Capture the cell that displays the provided text and extract its [X, Y] central coordinate. 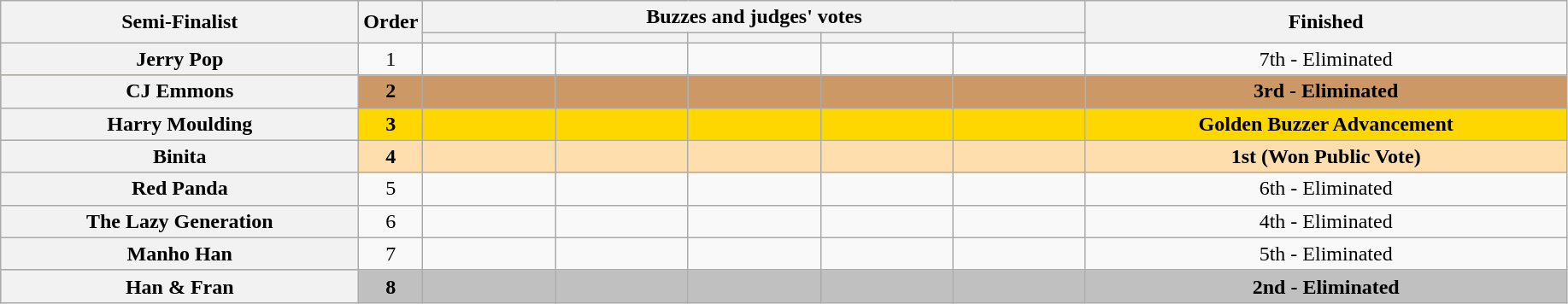
1st (Won Public Vote) [1326, 156]
5 [391, 189]
Finished [1326, 22]
Red Panda [179, 189]
6th - Eliminated [1326, 189]
6 [391, 221]
2nd - Eliminated [1326, 286]
3 [391, 124]
Order [391, 22]
4 [391, 156]
Han & Fran [179, 286]
3rd - Eliminated [1326, 91]
Manho Han [179, 254]
7th - Eliminated [1326, 59]
1 [391, 59]
Harry Moulding [179, 124]
Binita [179, 156]
Semi-Finalist [179, 22]
Buzzes and judges' votes [754, 17]
8 [391, 286]
CJ Emmons [179, 91]
Jerry Pop [179, 59]
2 [391, 91]
Golden Buzzer Advancement [1326, 124]
7 [391, 254]
The Lazy Generation [179, 221]
4th - Eliminated [1326, 221]
5th - Eliminated [1326, 254]
